Determine the [X, Y] coordinate at the center of the cell enclosing the given text.  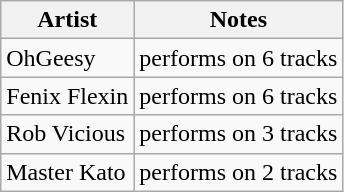
OhGeesy [68, 58]
Notes [238, 20]
Rob Vicious [68, 134]
Master Kato [68, 172]
performs on 2 tracks [238, 172]
performs on 3 tracks [238, 134]
Fenix Flexin [68, 96]
Artist [68, 20]
